Extract the (X, Y) coordinate from the center of the cell holding the provided text.  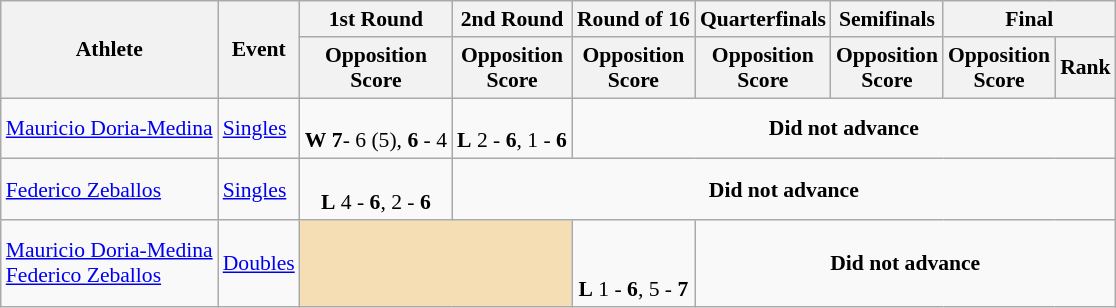
Federico Zeballos (110, 190)
Quarterfinals (763, 19)
L 4 - 6, 2 - 6 (376, 190)
Event (259, 50)
Semifinals (887, 19)
L 1 - 6, 5 - 7 (634, 264)
Round of 16 (634, 19)
Rank (1086, 68)
2nd Round (512, 19)
1st Round (376, 19)
L 2 - 6, 1 - 6 (512, 128)
W 7- 6 (5), 6 - 4 (376, 128)
Doubles (259, 264)
Mauricio Doria-Medina (110, 128)
Athlete (110, 50)
Mauricio Doria-MedinaFederico Zeballos (110, 264)
Final (1030, 19)
